Determine the (x, y) coordinate at the center of the cell enclosing the given text.  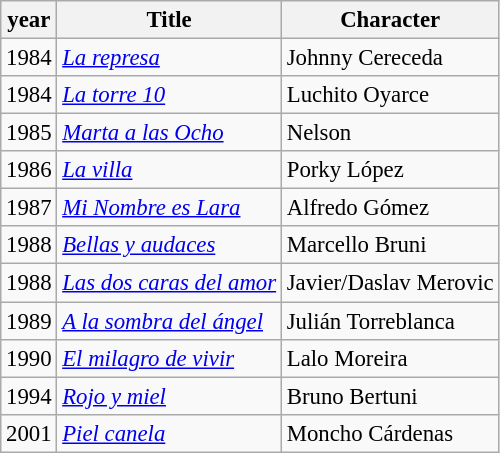
1989 (29, 321)
1985 (29, 133)
La villa (170, 170)
Las dos caras del amor (170, 283)
Piel canela (170, 433)
El milagro de vivir (170, 358)
Nelson (390, 133)
A la sombra del ángel (170, 321)
Julián Torreblanca (390, 321)
Lalo Moreira (390, 358)
year (29, 20)
Alfredo Gómez (390, 208)
Mi Nombre es Lara (170, 208)
Bruno Bertuni (390, 396)
Javier/Daslav Merovic (390, 283)
Marta a las Ocho (170, 133)
1987 (29, 208)
Title (170, 20)
Rojo y miel (170, 396)
1986 (29, 170)
Moncho Cárdenas (390, 433)
La represa (170, 58)
Character (390, 20)
Porky López (390, 170)
Bellas y audaces (170, 245)
Luchito Oyarce (390, 95)
2001 (29, 433)
Marcello Bruni (390, 245)
Johnny Cereceda (390, 58)
1994 (29, 396)
1990 (29, 358)
La torre 10 (170, 95)
